Output the [X, Y] coordinate of the center of the cell containing the given text.  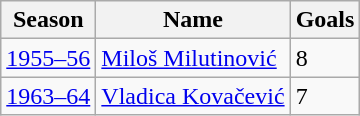
7 [325, 96]
1955–56 [48, 58]
Vladica Kovačević [193, 96]
1963–64 [48, 96]
8 [325, 58]
Season [48, 20]
Name [193, 20]
Miloš Milutinović [193, 58]
Goals [325, 20]
